For the text-containing cell, return its midpoint in [X, Y] coordinate format. 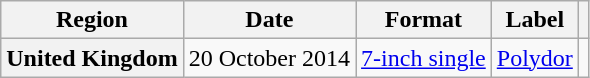
Polydor [534, 58]
20 October 2014 [269, 58]
Region [92, 20]
7-inch single [424, 58]
Date [269, 20]
Label [534, 20]
Format [424, 20]
United Kingdom [92, 58]
